Capture the cell that displays the provided text and extract its [x, y] central coordinate. 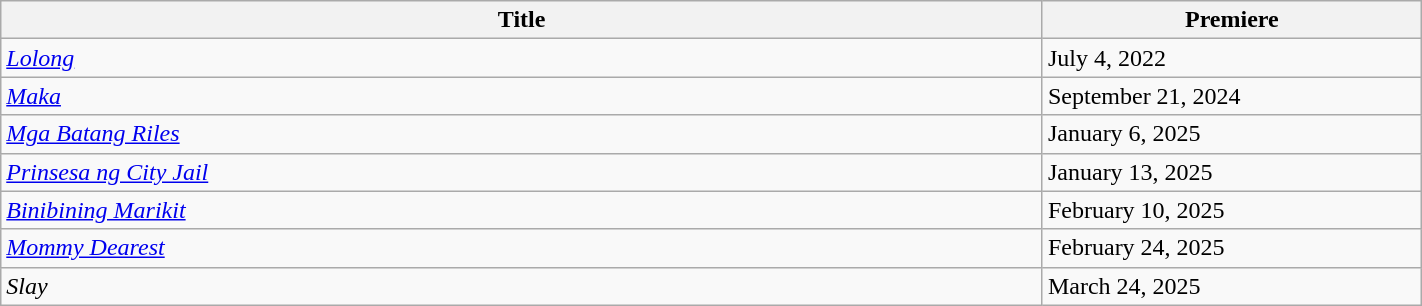
February 10, 2025 [1232, 210]
Slay [522, 286]
Mommy Dearest [522, 248]
Binibining Marikit [522, 210]
Title [522, 20]
February 24, 2025 [1232, 248]
Maka [522, 96]
Premiere [1232, 20]
Prinsesa ng City Jail [522, 172]
Mga Batang Riles [522, 134]
September 21, 2024 [1232, 96]
January 13, 2025 [1232, 172]
March 24, 2025 [1232, 286]
July 4, 2022 [1232, 58]
Lolong [522, 58]
January 6, 2025 [1232, 134]
